Pinpoint the cell where the given text exists, returning its [x, y] midpoint coordinate. 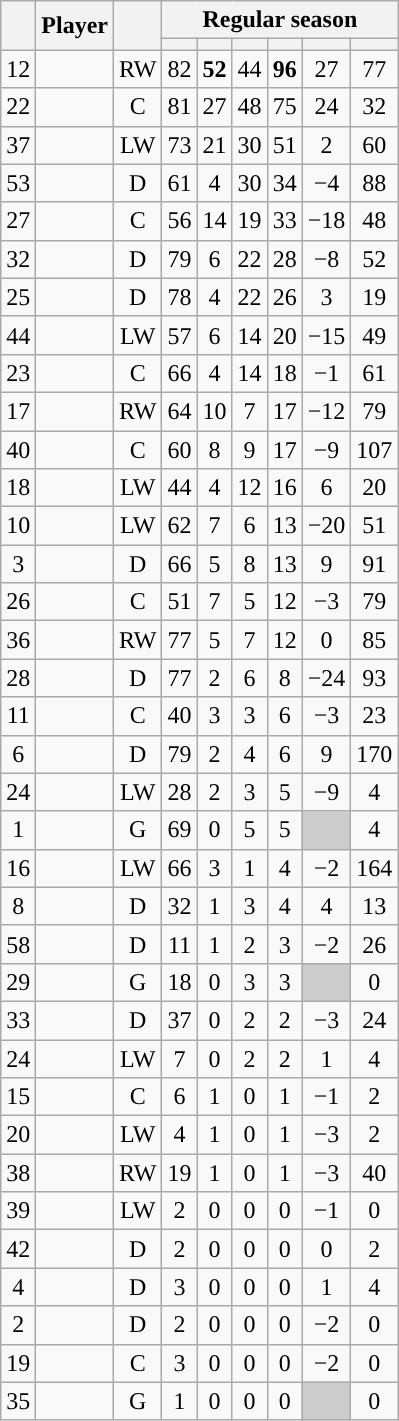
25 [18, 297]
81 [180, 107]
−18 [326, 221]
Player [75, 26]
15 [18, 1097]
164 [374, 868]
107 [374, 449]
49 [374, 335]
42 [18, 1249]
35 [18, 1401]
−4 [326, 183]
29 [18, 982]
62 [180, 526]
69 [180, 830]
−15 [326, 335]
56 [180, 221]
78 [180, 297]
36 [18, 640]
170 [374, 754]
73 [180, 145]
34 [284, 183]
57 [180, 335]
88 [374, 183]
Regular season [280, 20]
64 [180, 411]
91 [374, 564]
58 [18, 944]
75 [284, 107]
53 [18, 183]
93 [374, 678]
38 [18, 1173]
−8 [326, 259]
39 [18, 1211]
−20 [326, 526]
82 [180, 69]
−24 [326, 678]
21 [214, 145]
−12 [326, 411]
85 [374, 640]
96 [284, 69]
